Find where the given text appears and provide that cell's center as (x, y) coordinate. 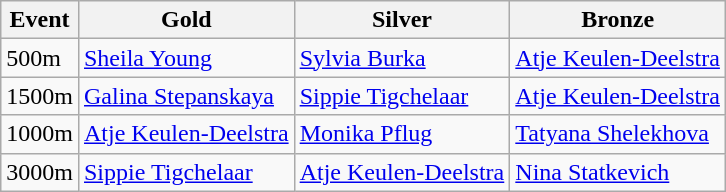
1500m (40, 96)
Gold (186, 20)
Tatyana Shelekhova (618, 134)
Nina Statkevich (618, 172)
Bronze (618, 20)
Event (40, 20)
Galina Stepanskaya (186, 96)
1000m (40, 134)
3000m (40, 172)
Monika Pflug (402, 134)
Sheila Young (186, 58)
500m (40, 58)
Sylvia Burka (402, 58)
Silver (402, 20)
